Return (X, Y) of the center of cell containing provided text 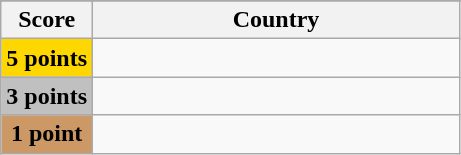
5 points (47, 58)
1 point (47, 134)
Country (276, 20)
3 points (47, 96)
Score (47, 20)
